Provide the [X, Y] coordinate of the cell's center where the given text is located.  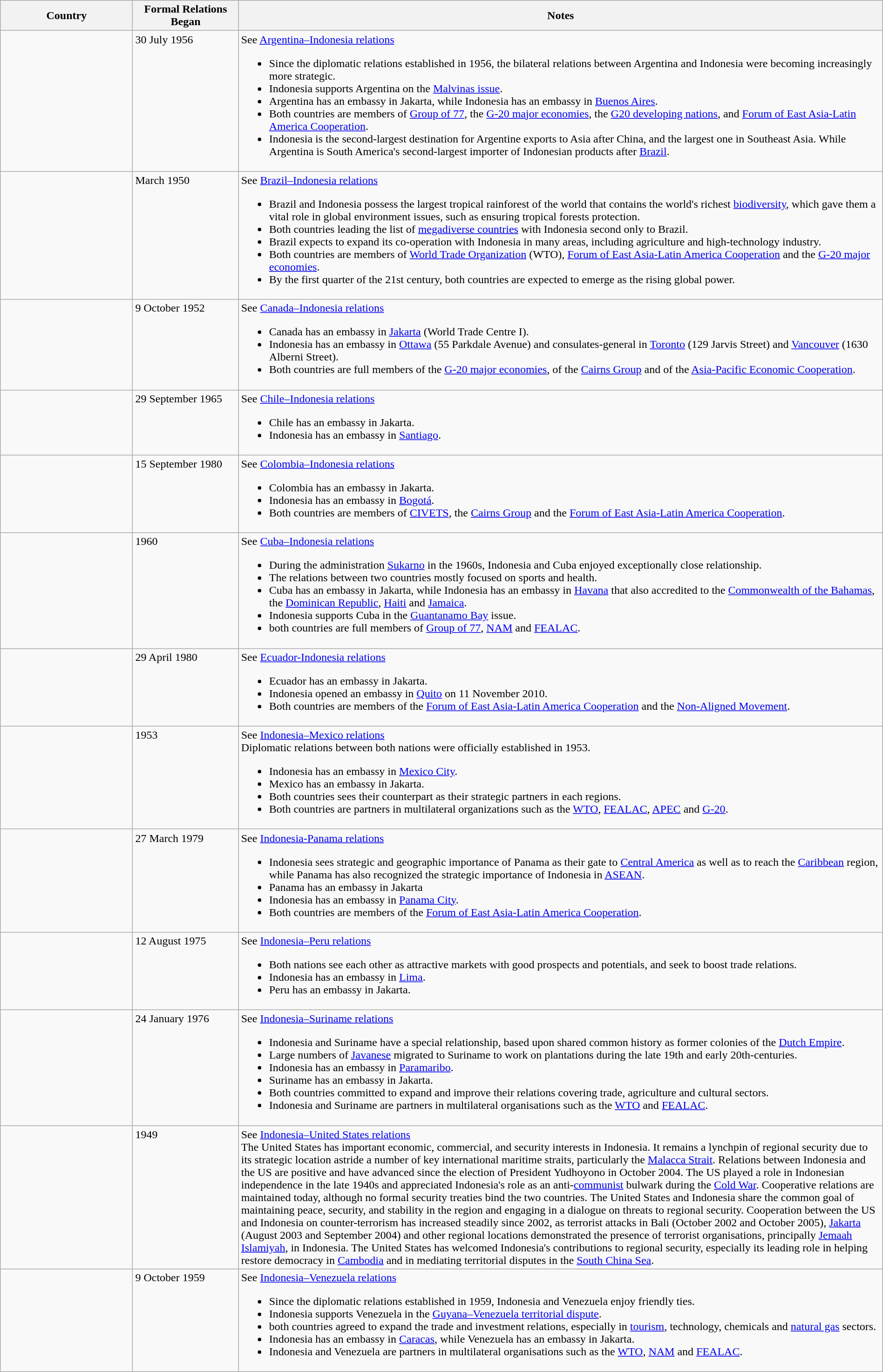
9 October 1952 [185, 345]
Formal Relations Began [185, 16]
30 July 1956 [185, 101]
15 September 1980 [185, 494]
Notes [561, 16]
March 1950 [185, 236]
1960 [185, 591]
12 August 1975 [185, 971]
29 September 1965 [185, 422]
1949 [185, 1197]
Country [67, 16]
27 March 1979 [185, 880]
See Chile–Indonesia relationsChile has an embassy in Jakarta.Indonesia has an embassy in Santiago. [561, 422]
9 October 1959 [185, 1321]
24 January 1976 [185, 1067]
29 April 1980 [185, 687]
1953 [185, 778]
